Provide the [x, y] coordinate of the cell's center where the given text is located.  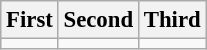
Second [98, 20]
Third [172, 20]
First [30, 20]
